Capture the cell that displays the provided text and extract its (X, Y) central coordinate. 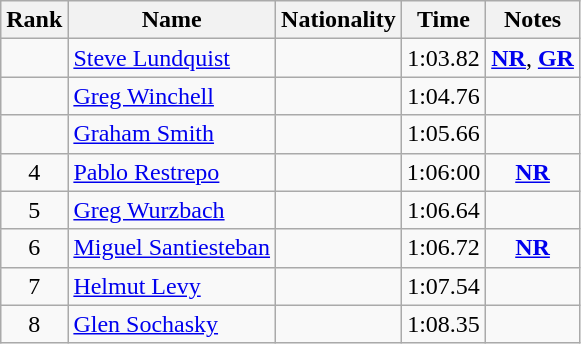
Nationality (339, 20)
1:07.54 (443, 286)
1:05.66 (443, 134)
Greg Wurzbach (172, 210)
5 (34, 210)
1:08.35 (443, 324)
Time (443, 20)
Helmut Levy (172, 286)
7 (34, 286)
1:03.82 (443, 58)
Miguel Santiesteban (172, 248)
Pablo Restrepo (172, 172)
1:06.64 (443, 210)
8 (34, 324)
1:06.72 (443, 248)
Rank (34, 20)
Graham Smith (172, 134)
Steve Lundquist (172, 58)
6 (34, 248)
1:06:00 (443, 172)
Name (172, 20)
4 (34, 172)
1:04.76 (443, 96)
Notes (533, 20)
NR, GR (533, 58)
Greg Winchell (172, 96)
Glen Sochasky (172, 324)
